Return the [X, Y] coordinate for the center point of the cell that contains the specified text.  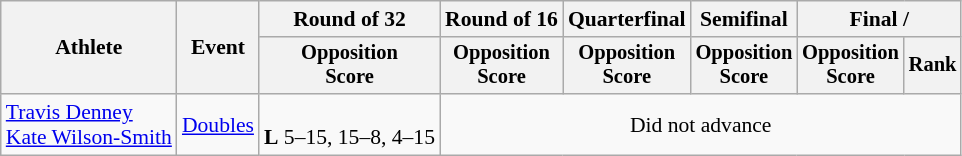
Quarterfinal [627, 19]
Rank [933, 66]
Did not advance [700, 124]
Final / [879, 19]
L 5–15, 15–8, 4–15 [350, 124]
Event [218, 48]
Round of 16 [502, 19]
Round of 32 [350, 19]
Travis DenneyKate Wilson-Smith [89, 124]
Athlete [89, 48]
Semifinal [744, 19]
Doubles [218, 124]
